Search for the cell housing the specified text and yield its [x, y] center coordinate. 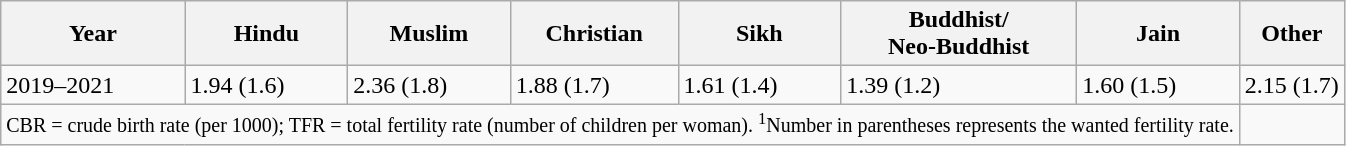
1.60 (1.5) [1158, 85]
Christian [594, 34]
Hindu [266, 34]
Other [1292, 34]
Jain [1158, 34]
Muslim [430, 34]
Buddhist/Neo-Buddhist [959, 34]
2019–2021 [93, 85]
1.39 (1.2) [959, 85]
1.88 (1.7) [594, 85]
2.36 (1.8) [430, 85]
Year [93, 34]
Sikh [760, 34]
1.94 (1.6) [266, 85]
2.15 (1.7) [1292, 85]
1.61 (1.4) [760, 85]
